Provide the [X, Y] coordinate of the cell's center where the given text is located.  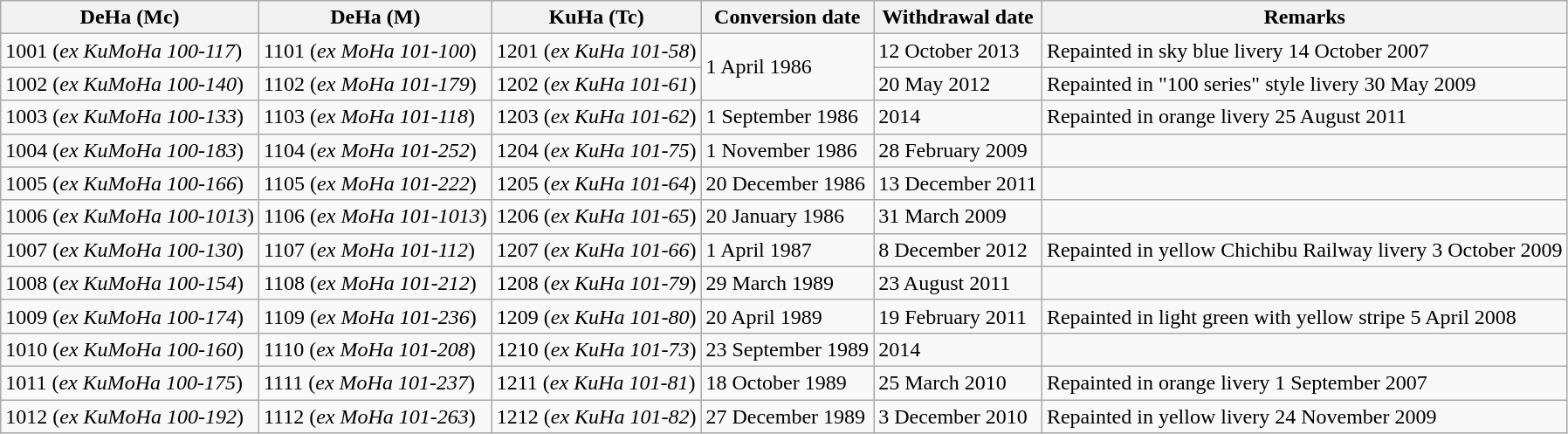
1103 (ex MoHa 101-118) [375, 117]
1205 (ex KuHa 101-64) [596, 183]
20 December 1986 [787, 183]
29 March 1989 [787, 283]
25 March 2010 [959, 382]
1106 (ex MoHa 101-1013) [375, 217]
1 April 1986 [787, 67]
1204 (ex KuHa 101-75) [596, 150]
3 December 2010 [959, 417]
DeHa (M) [375, 17]
Repainted in yellow livery 24 November 2009 [1304, 417]
1206 (ex KuHa 101-65) [596, 217]
Remarks [1304, 17]
1006 (ex KuMoHa 100-1013) [130, 217]
1011 (ex KuMoHa 100-175) [130, 382]
1001 (ex KuMoHa 100-117) [130, 51]
Repainted in sky blue livery 14 October 2007 [1304, 51]
1111 (ex MoHa 101-237) [375, 382]
1 November 1986 [787, 150]
1002 (ex KuMoHa 100-140) [130, 84]
8 December 2012 [959, 250]
12 October 2013 [959, 51]
1101 (ex MoHa 101-100) [375, 51]
1003 (ex KuMoHa 100-133) [130, 117]
1212 (ex KuHa 101-82) [596, 417]
Repainted in yellow Chichibu Railway livery 3 October 2009 [1304, 250]
31 March 2009 [959, 217]
1008 (ex KuMoHa 100-154) [130, 283]
Repainted in "100 series" style livery 30 May 2009 [1304, 84]
23 September 1989 [787, 349]
1207 (ex KuHa 101-66) [596, 250]
1004 (ex KuMoHa 100-183) [130, 150]
1009 (ex KuMoHa 100-174) [130, 316]
18 October 1989 [787, 382]
Withdrawal date [959, 17]
1 April 1987 [787, 250]
1203 (ex KuHa 101-62) [596, 117]
KuHa (Tc) [596, 17]
27 December 1989 [787, 417]
1007 (ex KuMoHa 100-130) [130, 250]
1005 (ex KuMoHa 100-166) [130, 183]
1112 (ex MoHa 101-263) [375, 417]
1104 (ex MoHa 101-252) [375, 150]
1102 (ex MoHa 101-179) [375, 84]
20 January 1986 [787, 217]
Repainted in orange livery 25 August 2011 [1304, 117]
28 February 2009 [959, 150]
20 April 1989 [787, 316]
13 December 2011 [959, 183]
1012 (ex KuMoHa 100-192) [130, 417]
1105 (ex MoHa 101-222) [375, 183]
19 February 2011 [959, 316]
Repainted in orange livery 1 September 2007 [1304, 382]
1107 (ex MoHa 101-112) [375, 250]
DeHa (Mc) [130, 17]
1210 (ex KuHa 101-73) [596, 349]
Repainted in light green with yellow stripe 5 April 2008 [1304, 316]
20 May 2012 [959, 84]
23 August 2011 [959, 283]
1108 (ex MoHa 101-212) [375, 283]
1 September 1986 [787, 117]
1202 (ex KuHa 101-61) [596, 84]
1010 (ex KuMoHa 100-160) [130, 349]
1209 (ex KuHa 101-80) [596, 316]
Conversion date [787, 17]
1211 (ex KuHa 101-81) [596, 382]
1109 (ex MoHa 101-236) [375, 316]
1201 (ex KuHa 101-58) [596, 51]
1208 (ex KuHa 101-79) [596, 283]
1110 (ex MoHa 101-208) [375, 349]
